Determine the (x, y) coordinate at the center of the cell enclosing the given text.  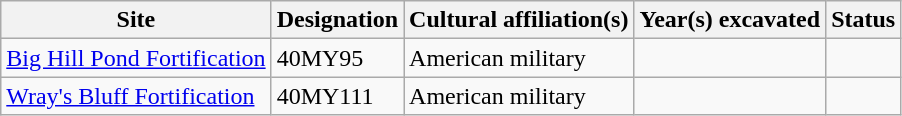
Status (864, 20)
40MY111 (337, 96)
Designation (337, 20)
Cultural affiliation(s) (519, 20)
Big Hill Pond Fortification (136, 58)
Site (136, 20)
Year(s) excavated (730, 20)
40MY95 (337, 58)
Wray's Bluff Fortification (136, 96)
